Find where the given text appears and provide that cell's center as [X, Y] coordinate. 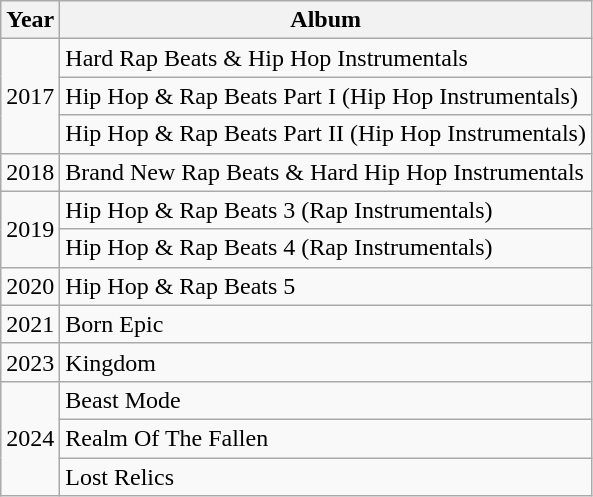
Lost Relics [326, 477]
2017 [30, 96]
Kingdom [326, 362]
Hip Hop & Rap Beats Part II (Hip Hop Instrumentals) [326, 134]
2020 [30, 286]
Year [30, 20]
Hip Hop & Rap Beats Part I (Hip Hop Instrumentals) [326, 96]
Hip Hop & Rap Beats 5 [326, 286]
Hip Hop & Rap Beats 4 (Rap Instrumentals) [326, 248]
2024 [30, 438]
2023 [30, 362]
2019 [30, 229]
2018 [30, 172]
Realm Of The Fallen [326, 438]
Hard Rap Beats & Hip Hop Instrumentals [326, 58]
Beast Mode [326, 400]
Hip Hop & Rap Beats 3 (Rap Instrumentals) [326, 210]
2021 [30, 324]
Born Epic [326, 324]
Brand New Rap Beats & Hard Hip Hop Instrumentals [326, 172]
Album [326, 20]
